For the text-containing cell, return its midpoint in [x, y] coordinate format. 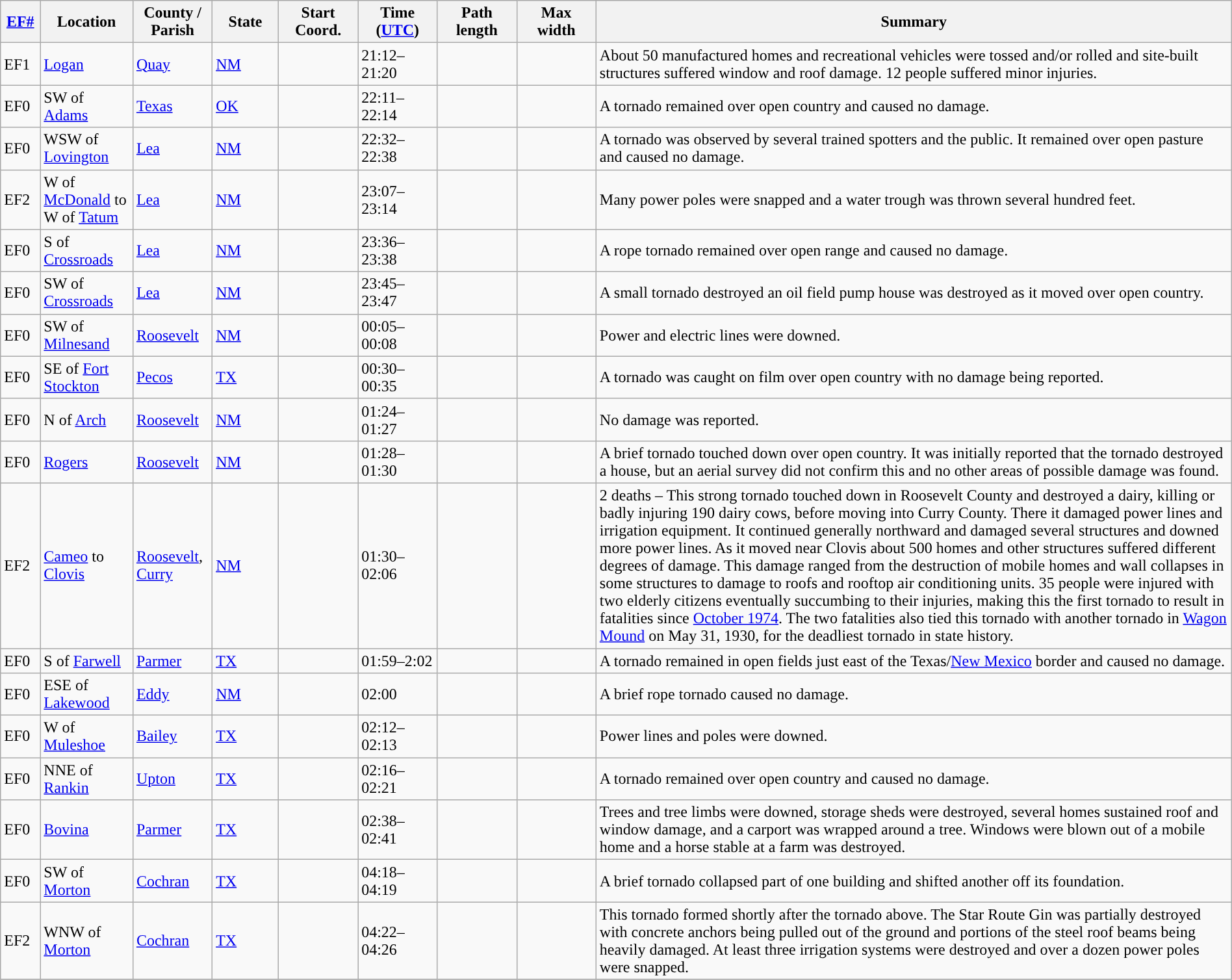
WNW of Morton [87, 941]
Rogers [87, 461]
04:22–04:26 [398, 941]
A brief tornado collapsed part of one building and shifted another off its foundation. [914, 881]
SW of Milnesand [87, 335]
Eddy [172, 694]
S of Crossroads [87, 251]
Texas [172, 107]
N of Arch [87, 420]
County / Parish [172, 22]
Time (UTC) [398, 22]
EF# [21, 22]
Summary [914, 22]
01:24–01:27 [398, 420]
EF1 [21, 64]
23:36–23:38 [398, 251]
Upton [172, 779]
00:30–00:35 [398, 377]
State [246, 22]
No damage was reported. [914, 420]
04:18–04:19 [398, 881]
A small tornado destroyed an oil field pump house was destroyed as it moved over open country. [914, 292]
02:00 [398, 694]
SW of Crossroads [87, 292]
W of Muleshoe [87, 737]
Cameo to Clovis [87, 565]
W of McDonald to W of Tatum [87, 200]
02:38–02:41 [398, 830]
A brief rope tornado caused no damage. [914, 694]
Start Coord. [318, 22]
WSW of Lovington [87, 148]
22:32–22:38 [398, 148]
A tornado was caught on film over open country with no damage being reported. [914, 377]
SW of Adams [87, 107]
02:12–02:13 [398, 737]
ESE of Lakewood [87, 694]
Logan [87, 64]
02:16–02:21 [398, 779]
SE of Fort Stockton [87, 377]
Power and electric lines were downed. [914, 335]
Location [87, 22]
Power lines and poles were downed. [914, 737]
A rope tornado remained over open range and caused no damage. [914, 251]
SW of Morton [87, 881]
Many power poles were snapped and a water trough was thrown several hundred feet. [914, 200]
Bovina [87, 830]
Pecos [172, 377]
Roosevelt, Curry [172, 565]
A tornado remained in open fields just east of the Texas/New Mexico border and caused no damage. [914, 661]
01:59–2:02 [398, 661]
Max width [556, 22]
23:07–23:14 [398, 200]
22:11–22:14 [398, 107]
NNE of Rankin [87, 779]
00:05–00:08 [398, 335]
Path length [477, 22]
OK [246, 107]
A tornado was observed by several trained spotters and the public. It remained over open pasture and caused no damage. [914, 148]
01:28–01:30 [398, 461]
S of Farwell [87, 661]
Bailey [172, 737]
23:45–23:47 [398, 292]
01:30–02:06 [398, 565]
Quay [172, 64]
21:12–21:20 [398, 64]
